From the cell containing the given text, extract its center point as (X, Y) coordinate. 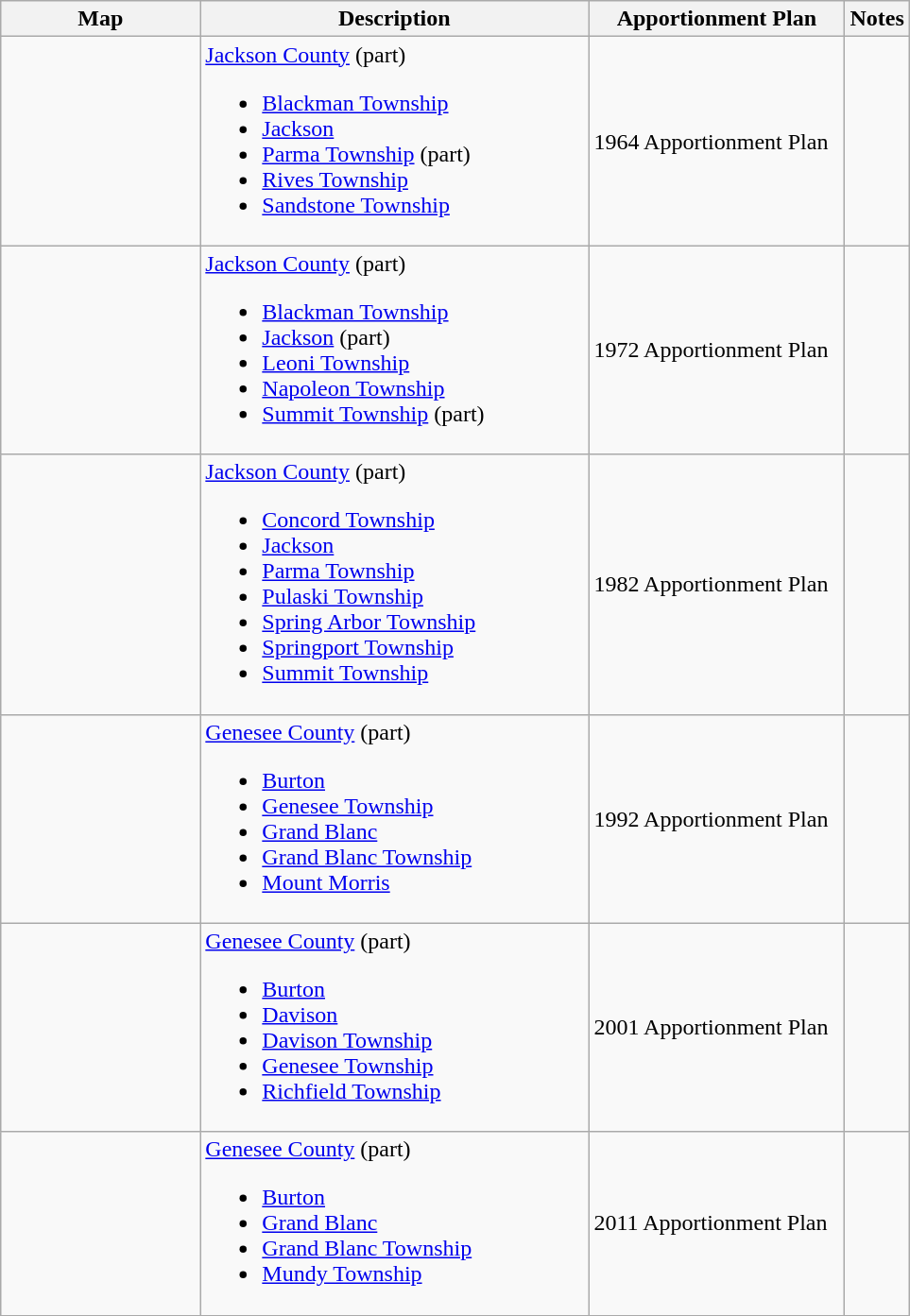
Genesee County (part)BurtonDavisonDavison TownshipGenesee TownshipRichfield Township (395, 1028)
1992 Apportionment Plan (716, 818)
Jackson County (part)Concord TownshipJacksonParma TownshipPulaski TownshipSpring Arbor TownshipSpringport TownshipSummit Township (395, 584)
Notes (877, 19)
1964 Apportionment Plan (716, 142)
1982 Apportionment Plan (716, 584)
Jackson County (part)Blackman TownshipJacksonParma Township (part)Rives TownshipSandstone Township (395, 142)
1972 Apportionment Plan (716, 350)
2001 Apportionment Plan (716, 1028)
Jackson County (part)Blackman TownshipJackson (part)Leoni TownshipNapoleon TownshipSummit Township (part) (395, 350)
Genesee County (part)BurtonGenesee TownshipGrand BlancGrand Blanc TownshipMount Morris (395, 818)
Description (395, 19)
2011 Apportionment Plan (716, 1223)
Map (100, 19)
Apportionment Plan (716, 19)
Genesee County (part)BurtonGrand BlancGrand Blanc TownshipMundy Township (395, 1223)
